Extract the (X, Y) coordinate from the center of the cell holding the provided text.  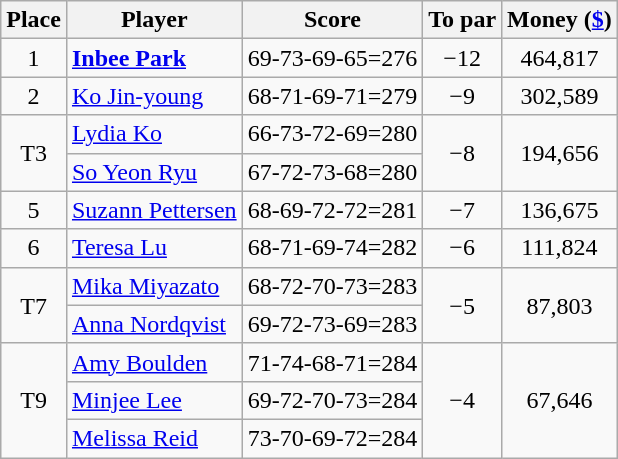
69-72-70-73=284 (332, 400)
Ko Jin-young (154, 96)
73-70-69-72=284 (332, 438)
Place (34, 20)
−8 (462, 153)
Score (332, 20)
Money ($) (560, 20)
67-72-73-68=280 (332, 172)
T9 (34, 400)
Anna Nordqvist (154, 324)
6 (34, 248)
2 (34, 96)
136,675 (560, 210)
T3 (34, 153)
−5 (462, 305)
5 (34, 210)
68-69-72-72=281 (332, 210)
71-74-68-71=284 (332, 362)
To par (462, 20)
T7 (34, 305)
68-72-70-73=283 (332, 286)
194,656 (560, 153)
1 (34, 58)
−9 (462, 96)
So Yeon Ryu (154, 172)
−12 (462, 58)
−4 (462, 400)
68-71-69-74=282 (332, 248)
464,817 (560, 58)
Minjee Lee (154, 400)
Lydia Ko (154, 134)
−7 (462, 210)
87,803 (560, 305)
Teresa Lu (154, 248)
Inbee Park (154, 58)
111,824 (560, 248)
67,646 (560, 400)
69-73-69-65=276 (332, 58)
Mika Miyazato (154, 286)
66-73-72-69=280 (332, 134)
Player (154, 20)
Melissa Reid (154, 438)
302,589 (560, 96)
68-71-69-71=279 (332, 96)
Suzann Pettersen (154, 210)
Amy Boulden (154, 362)
−6 (462, 248)
69-72-73-69=283 (332, 324)
